From the cell containing the given text, extract its center point as (x, y) coordinate. 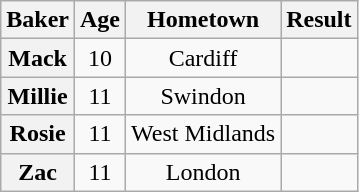
Cardiff (204, 58)
Result (319, 20)
10 (100, 58)
Age (100, 20)
Swindon (204, 96)
Baker (38, 20)
Millie (38, 96)
Hometown (204, 20)
Mack (38, 58)
London (204, 172)
West Midlands (204, 134)
Zac (38, 172)
Rosie (38, 134)
